Capture the cell that displays the provided text and extract its (X, Y) central coordinate. 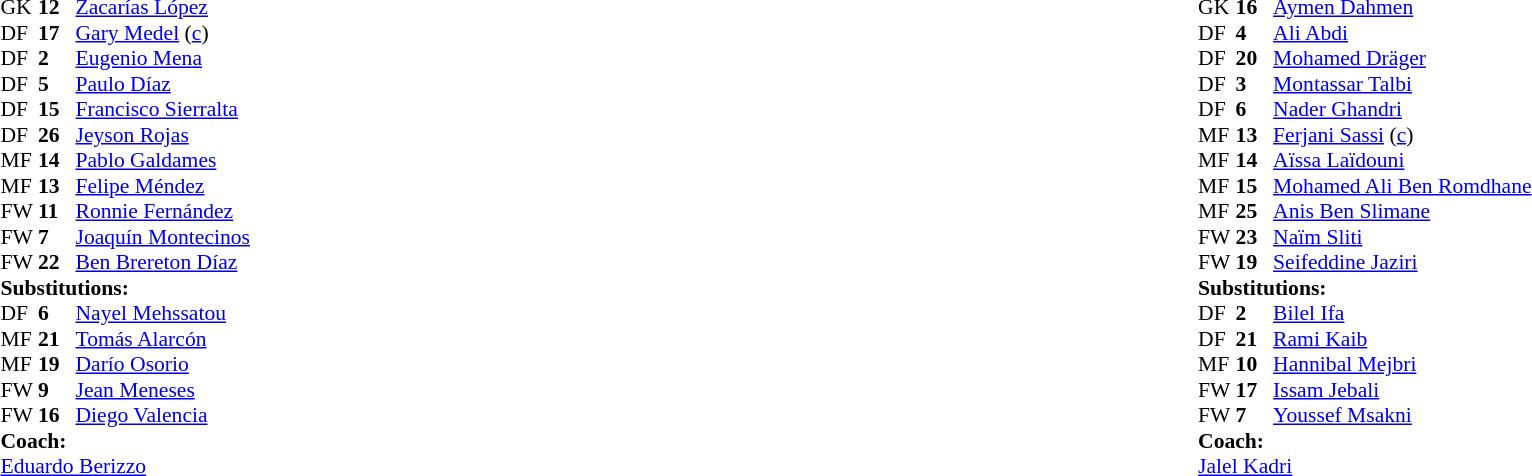
10 (1255, 365)
Tomás Alarcón (163, 339)
23 (1255, 237)
Seifeddine Jaziri (1402, 263)
Mohamed Ali Ben Romdhane (1402, 186)
22 (57, 263)
Felipe Méndez (163, 186)
9 (57, 390)
Nayel Mehssatou (163, 313)
5 (57, 84)
Jean Meneses (163, 390)
Nader Ghandri (1402, 109)
Darío Osorio (163, 365)
Gary Medel (c) (163, 33)
20 (1255, 59)
Eugenio Mena (163, 59)
Jeyson Rojas (163, 135)
Mohamed Dräger (1402, 59)
Paulo Díaz (163, 84)
3 (1255, 84)
11 (57, 211)
Francisco Sierralta (163, 109)
25 (1255, 211)
Ali Abdi (1402, 33)
Issam Jebali (1402, 390)
Montassar Talbi (1402, 84)
Hannibal Mejbri (1402, 365)
Bilel Ifa (1402, 313)
Aïssa Laïdouni (1402, 161)
Ronnie Fernández (163, 211)
4 (1255, 33)
16 (57, 415)
Pablo Galdames (163, 161)
Naïm Sliti (1402, 237)
Ben Brereton Díaz (163, 263)
Rami Kaib (1402, 339)
Diego Valencia (163, 415)
Joaquín Montecinos (163, 237)
Anis Ben Slimane (1402, 211)
26 (57, 135)
Youssef Msakni (1402, 415)
Ferjani Sassi (c) (1402, 135)
